Return the [x, y] coordinate for the center point of the cell that contains the specified text.  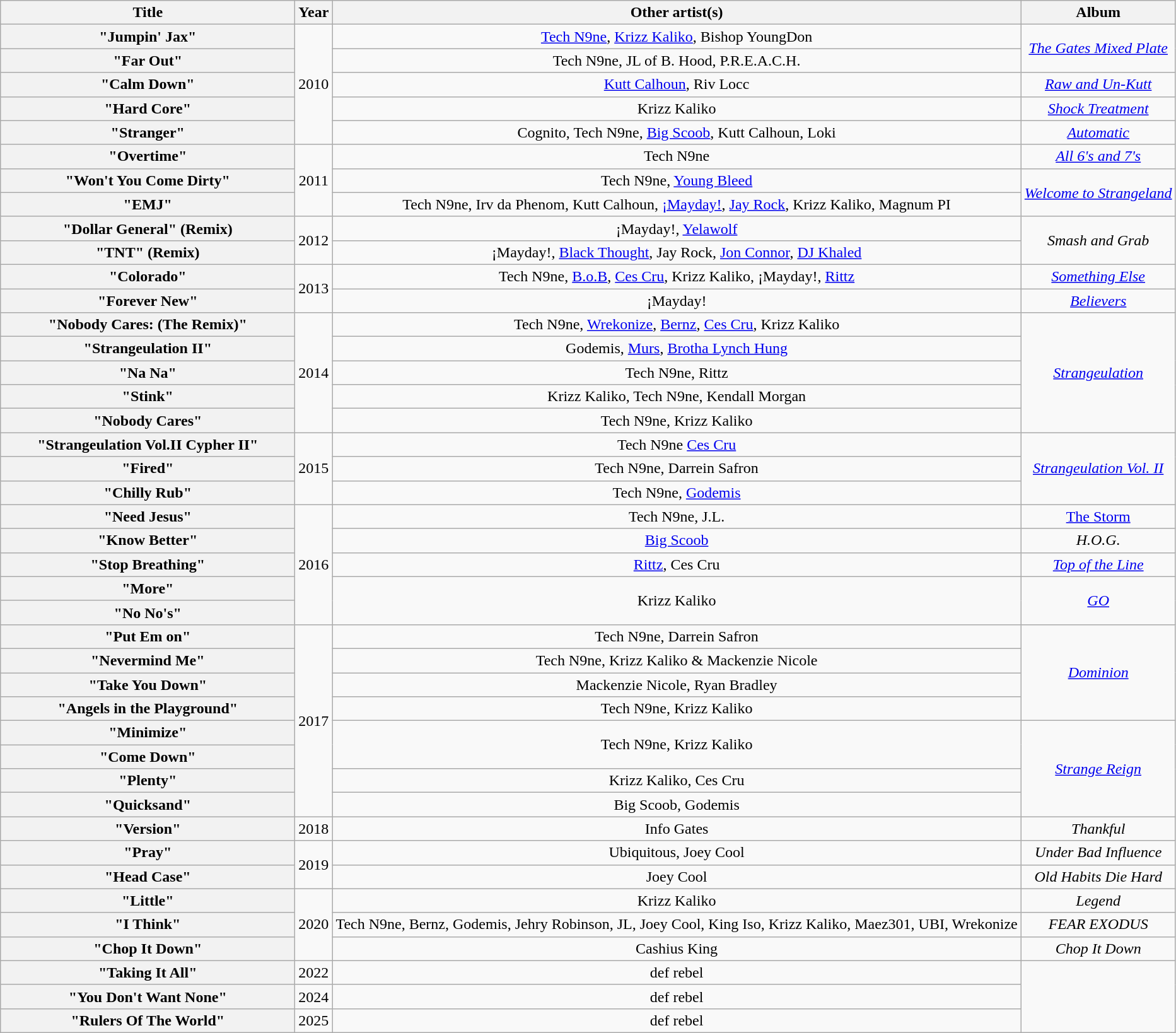
Tech N9ne, Irv da Phenom, Kutt Calhoun, ¡Mayday!, Jay Rock, Krizz Kaliko, Magnum PI [677, 204]
"Come Down" [148, 757]
2025 [314, 1020]
2024 [314, 996]
2013 [314, 288]
Tech N9ne, Bernz, Godemis, Jehry Robinson, JL, Joey Cool, King Iso, Krizz Kaliko, Maez301, UBI, Wrekonize [677, 925]
"You Don't Want None" [148, 996]
"Nobody Cares: (The Remix)" [148, 325]
"Dollar General" (Remix) [148, 228]
Raw and Un-Kutt [1098, 85]
Joey Cool [677, 877]
Rittz, Ces Cru [677, 564]
2022 [314, 972]
"EMJ" [148, 204]
"Angels in the Playground" [148, 709]
Top of the Line [1098, 564]
"Pray" [148, 853]
Welcome to Strangeland [1098, 192]
"Fired" [148, 469]
"Strangeulation II" [148, 349]
"Nevermind Me" [148, 660]
Cashius King [677, 948]
"Quicksand" [148, 805]
2017 [314, 720]
Old Habits Die Hard [1098, 877]
2020 [314, 925]
¡Mayday!, Yelawolf [677, 228]
Tech N9ne, J.L. [677, 516]
"TNT" (Remix) [148, 252]
Something Else [1098, 276]
"Strangeulation Vol.II Cypher II" [148, 445]
"Chilly Rub" [148, 493]
Smash and Grab [1098, 240]
"Nobody Cares" [148, 421]
Tech N9ne, JL of B. Hood, P.R.E.A.C.H. [677, 61]
The Gates Mixed Plate [1098, 49]
Tech N9ne, Godemis [677, 493]
"Version" [148, 829]
"Won't You Come Dirty" [148, 180]
Strangeulation [1098, 373]
Big Scoob, Godemis [677, 805]
"Hard Core" [148, 108]
Strangeulation Vol. II [1098, 469]
Kutt Calhoun, Riv Locc [677, 85]
"Overtime" [148, 156]
2015 [314, 469]
¡Mayday! [677, 301]
Tech N9ne [677, 156]
Godemis, Murs, Brotha Lynch Hung [677, 349]
Thankful [1098, 829]
Chop It Down [1098, 948]
Automatic [1098, 132]
Tech N9ne Ces Cru [677, 445]
"Little" [148, 901]
Believers [1098, 301]
"Chop It Down" [148, 948]
Tech N9ne, Krizz Kaliko & Mackenzie Nicole [677, 660]
"Need Jesus" [148, 516]
Year [314, 13]
Tech N9ne, Krizz Kaliko, Bishop YoungDon [677, 37]
"Take You Down" [148, 684]
Tech N9ne, Young Bleed [677, 180]
"Stop Breathing" [148, 564]
"Plenty" [148, 781]
¡Mayday!, Black Thought, Jay Rock, Jon Connor, DJ Khaled [677, 252]
Mackenzie Nicole, Ryan Bradley [677, 684]
"Minimize" [148, 733]
2016 [314, 564]
"No No's" [148, 612]
2018 [314, 829]
"More" [148, 588]
Legend [1098, 901]
"Colorado" [148, 276]
"Taking It All" [148, 972]
Album [1098, 13]
2019 [314, 865]
"Know Better" [148, 540]
All 6's and 7's [1098, 156]
2011 [314, 180]
H.O.G. [1098, 540]
"Jumpin' Jax" [148, 37]
2012 [314, 240]
Shock Treatment [1098, 108]
Title [148, 13]
"Na Na" [148, 373]
"Far Out" [148, 61]
"Put Em on" [148, 636]
"Stranger" [148, 132]
FEAR EXODUS [1098, 925]
Krizz Kaliko, Ces Cru [677, 781]
Big Scoob [677, 540]
2014 [314, 373]
Tech N9ne, Wrekonize, Bernz, Ces Cru, Krizz Kaliko [677, 325]
"Calm Down" [148, 85]
Tech N9ne, B.o.B, Ces Cru, Krizz Kaliko, ¡Mayday!, Rittz [677, 276]
Under Bad Influence [1098, 853]
Other artist(s) [677, 13]
The Storm [1098, 516]
Cognito, Tech N9ne, Big Scoob, Kutt Calhoun, Loki [677, 132]
GO [1098, 600]
Dominion [1098, 672]
Info Gates [677, 829]
"Forever New" [148, 301]
"Rulers Of The World" [148, 1020]
Strange Reign [1098, 769]
"I Think" [148, 925]
Ubiquitous, Joey Cool [677, 853]
"Stink" [148, 397]
Tech N9ne, Rittz [677, 373]
2010 [314, 85]
"Head Case" [148, 877]
Krizz Kaliko, Tech N9ne, Kendall Morgan [677, 397]
